Find where the given text appears and provide that cell's center as [x, y] coordinate. 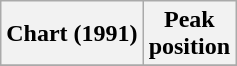
Chart (1991) [72, 34]
Peakposition [189, 34]
